Return [x, y] of the center of cell containing provided text 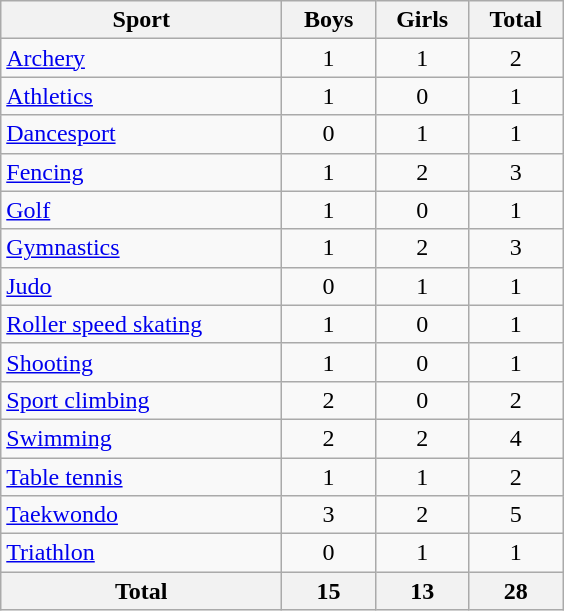
Table tennis [142, 477]
Sport climbing [142, 400]
Gymnastics [142, 248]
Girls [422, 20]
Sport [142, 20]
Dancesport [142, 134]
13 [422, 591]
Athletics [142, 96]
Archery [142, 58]
Judo [142, 286]
5 [516, 515]
Fencing [142, 172]
4 [516, 438]
Taekwondo [142, 515]
Roller speed skating [142, 324]
Boys [329, 20]
28 [516, 591]
Golf [142, 210]
15 [329, 591]
Triathlon [142, 553]
Swimming [142, 438]
Shooting [142, 362]
